Return the (x, y) coordinate for the center point of the cell that contains the specified text.  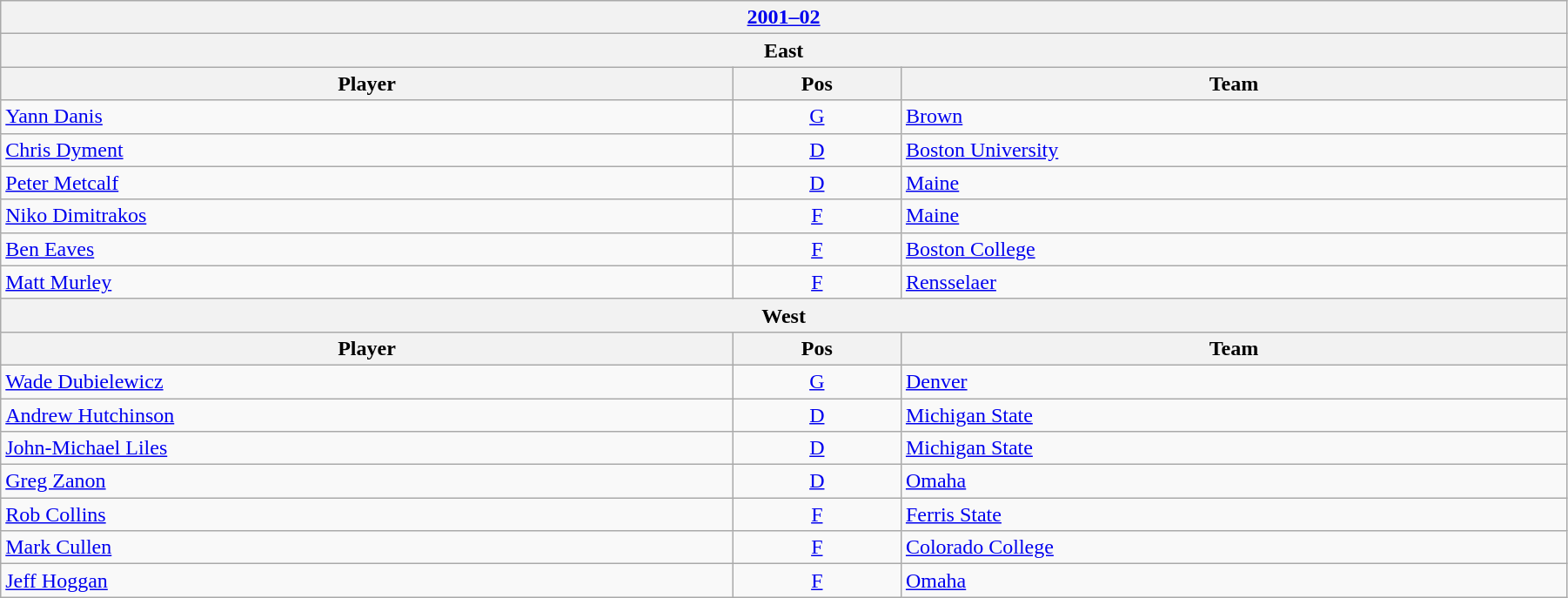
Boston College (1234, 249)
Greg Zanon (367, 481)
Brown (1234, 117)
Rensselaer (1234, 282)
Jeff Hoggan (367, 581)
Yann Danis (367, 117)
West (784, 315)
Rob Collins (367, 514)
Andrew Hutchinson (367, 415)
Peter Metcalf (367, 183)
Chris Dyment (367, 150)
East (784, 50)
Ferris State (1234, 514)
Colorado College (1234, 548)
2001–02 (784, 17)
Boston University (1234, 150)
Wade Dubielewicz (367, 381)
Matt Murley (367, 282)
Mark Cullen (367, 548)
Ben Eaves (367, 249)
Denver (1234, 381)
Niko Dimitrakos (367, 216)
John-Michael Liles (367, 448)
